Scan for the cell matching the given text and deliver its (x, y) coordinate at center. 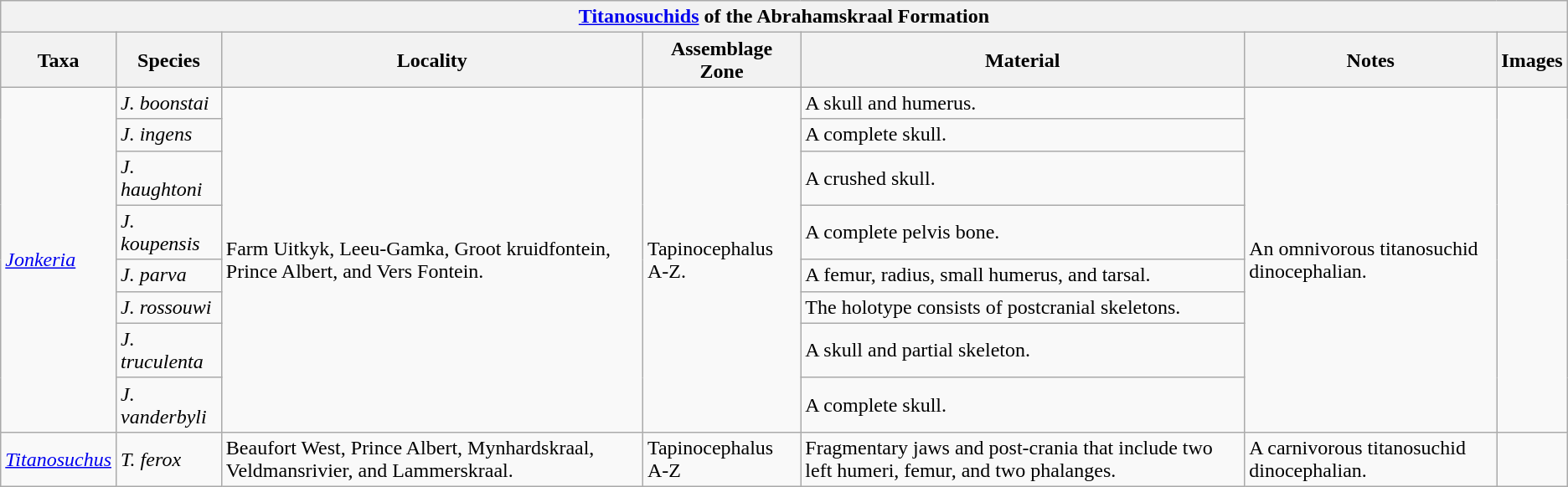
Material (1023, 60)
Jonkeria (59, 259)
J. vanderbyli (169, 405)
An omnivorous titanosuchid dinocephalian. (1370, 259)
Species (169, 60)
Tapinocephalus A-Z. (721, 259)
Notes (1370, 60)
J. parva (169, 275)
Locality (432, 60)
Tapinocephalus A-Z (721, 459)
Titanosuchus (59, 459)
The holotype consists of postcranial skeletons. (1023, 307)
J. truculenta (169, 350)
A crushed skull. (1023, 177)
J. rossouwi (169, 307)
A femur, radius, small humerus, and tarsal. (1023, 275)
J. haughtoni (169, 177)
A carnivorous titanosuchid dinocephalian. (1370, 459)
Fragmentary jaws and post-crania that include two left humeri, femur, and two phalanges. (1023, 459)
J. boonstai (169, 103)
Titanosuchids of the Abrahamskraal Formation (784, 17)
J. koupensis (169, 233)
A complete pelvis bone. (1023, 233)
Beaufort West, Prince Albert, Mynhardskraal, Veldmansrivier, and Lammerskraal. (432, 459)
Farm Uitkyk, Leeu-Gamka, Groot kruidfontein, Prince Albert, and Vers Fontein. (432, 259)
Assemblage Zone (721, 60)
Images (1532, 60)
T. ferox (169, 459)
A skull and partial skeleton. (1023, 350)
A skull and humerus. (1023, 103)
Taxa (59, 60)
J. ingens (169, 135)
